For the text-containing cell, return its midpoint in [x, y] coordinate format. 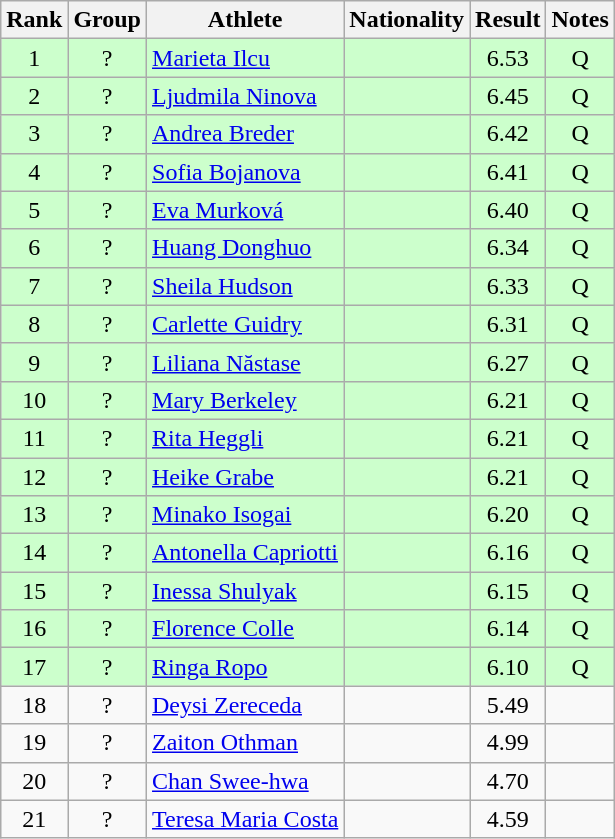
7 [34, 286]
3 [34, 134]
Marieta Ilcu [246, 58]
6.27 [508, 362]
Zaiton Othman [246, 743]
Florence Colle [246, 629]
16 [34, 629]
Carlette Guidry [246, 324]
Ringa Ropo [246, 667]
2 [34, 96]
19 [34, 743]
Rank [34, 20]
Nationality [407, 20]
Chan Swee-hwa [246, 781]
Minako Isogai [246, 515]
21 [34, 819]
6.42 [508, 134]
Huang Donghuo [246, 248]
Antonella Capriotti [246, 553]
Notes [580, 20]
9 [34, 362]
15 [34, 591]
10 [34, 400]
6.45 [508, 96]
Inessa Shulyak [246, 591]
12 [34, 477]
Teresa Maria Costa [246, 819]
20 [34, 781]
5 [34, 210]
18 [34, 705]
6.40 [508, 210]
4.70 [508, 781]
Liliana Năstase [246, 362]
17 [34, 667]
6.14 [508, 629]
6.34 [508, 248]
4 [34, 172]
8 [34, 324]
6.53 [508, 58]
14 [34, 553]
Deysi Zereceda [246, 705]
Sofia Bojanova [246, 172]
6.10 [508, 667]
6.15 [508, 591]
6 [34, 248]
11 [34, 438]
Group [108, 20]
1 [34, 58]
6.41 [508, 172]
4.99 [508, 743]
4.59 [508, 819]
Heike Grabe [246, 477]
Andrea Breder [246, 134]
Sheila Hudson [246, 286]
Eva Murková [246, 210]
6.20 [508, 515]
Rita Heggli [246, 438]
13 [34, 515]
Athlete [246, 20]
Result [508, 20]
5.49 [508, 705]
6.16 [508, 553]
Ljudmila Ninova [246, 96]
Mary Berkeley [246, 400]
6.31 [508, 324]
6.33 [508, 286]
